For the text-containing cell, return its midpoint in (X, Y) coordinate format. 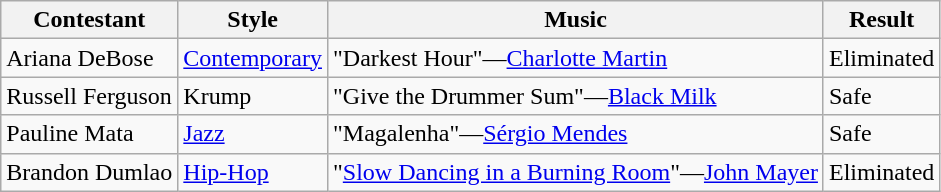
Ariana DeBose (90, 58)
Jazz (253, 134)
Result (881, 20)
"Give the Drummer Sum"—Black Milk (575, 96)
Style (253, 20)
"Magalenha"—Sérgio Mendes (575, 134)
Krump (253, 96)
Russell Ferguson (90, 96)
Music (575, 20)
Hip-Hop (253, 172)
Pauline Mata (90, 134)
"Darkest Hour"—Charlotte Martin (575, 58)
"Slow Dancing in a Burning Room"—John Mayer (575, 172)
Contemporary (253, 58)
Brandon Dumlao (90, 172)
Contestant (90, 20)
